Return [X, Y] of the center of cell containing provided text 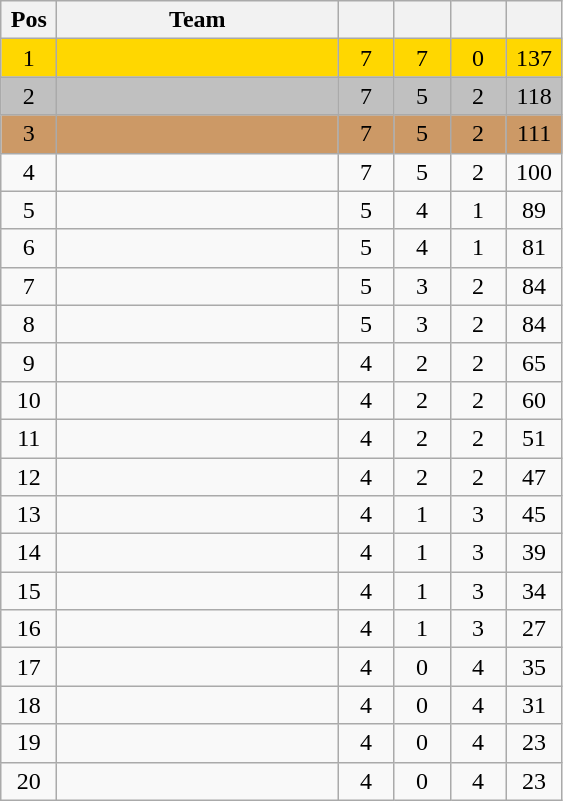
15 [29, 591]
13 [29, 515]
8 [29, 324]
39 [534, 553]
118 [534, 96]
137 [534, 58]
10 [29, 400]
65 [534, 362]
17 [29, 667]
31 [534, 705]
35 [534, 667]
12 [29, 477]
47 [534, 477]
20 [29, 781]
Pos [29, 20]
11 [29, 438]
60 [534, 400]
6 [29, 248]
34 [534, 591]
27 [534, 629]
51 [534, 438]
111 [534, 134]
16 [29, 629]
45 [534, 515]
14 [29, 553]
Team [198, 20]
9 [29, 362]
89 [534, 210]
18 [29, 705]
19 [29, 743]
81 [534, 248]
100 [534, 172]
